Search for the cell housing the specified text and yield its (X, Y) center coordinate. 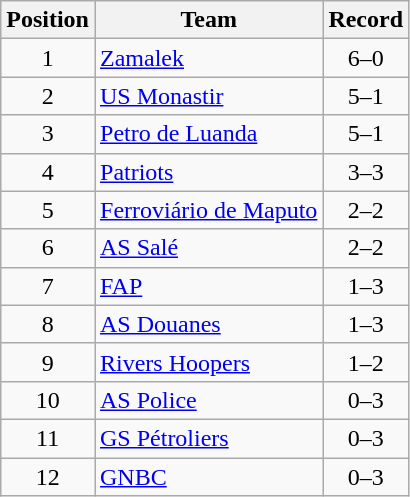
Ferroviário de Maputo (208, 210)
11 (48, 438)
3–3 (366, 172)
5 (48, 210)
AS Douanes (208, 324)
3 (48, 134)
AS Police (208, 400)
12 (48, 477)
Patriots (208, 172)
Record (366, 20)
6–0 (366, 58)
7 (48, 286)
GS Pétroliers (208, 438)
4 (48, 172)
6 (48, 248)
Zamalek (208, 58)
US Monastir (208, 96)
1 (48, 58)
FAP (208, 286)
9 (48, 362)
GNBC (208, 477)
Rivers Hoopers (208, 362)
Team (208, 20)
AS Salé (208, 248)
1–2 (366, 362)
10 (48, 400)
8 (48, 324)
Petro de Luanda (208, 134)
2 (48, 96)
Position (48, 20)
